Determine the [X, Y] coordinate at the center of the cell enclosing the given text.  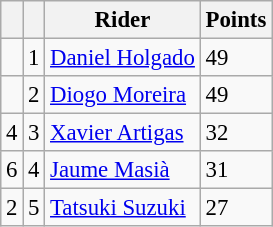
Jaume Masià [122, 170]
5 [34, 208]
32 [236, 133]
Diogo Moreira [122, 95]
3 [34, 133]
31 [236, 170]
1 [34, 58]
Daniel Holgado [122, 58]
Tatsuki Suzuki [122, 208]
Points [236, 20]
6 [12, 170]
Xavier Artigas [122, 133]
Rider [122, 20]
27 [236, 208]
